Detect which cell encompasses the target text, then output its [x, y] center coordinate. 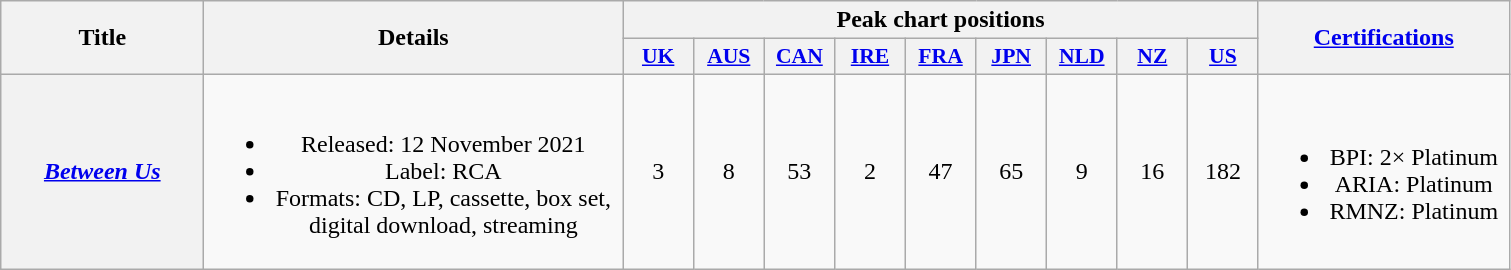
9 [1082, 171]
Details [414, 38]
AUS [728, 57]
Between Us [102, 171]
47 [940, 171]
NZ [1152, 57]
Released: 12 November 2021Label: RCAFormats: CD, LP, cassette, box set, digital download, streaming [414, 171]
CAN [800, 57]
Certifications [1384, 38]
3 [658, 171]
182 [1224, 171]
NLD [1082, 57]
Title [102, 38]
IRE [870, 57]
2 [870, 171]
Peak chart positions [940, 20]
16 [1152, 171]
BPI: 2× PlatinumARIA: PlatinumRMNZ: Platinum [1384, 171]
8 [728, 171]
US [1224, 57]
65 [1012, 171]
JPN [1012, 57]
FRA [940, 57]
53 [800, 171]
UK [658, 57]
